Capture the cell that displays the provided text and extract its [x, y] central coordinate. 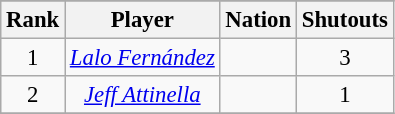
3 [344, 58]
Lalo Fernández [143, 58]
Rank [33, 20]
2 [33, 95]
Player [143, 20]
Shutouts [344, 20]
Jeff Attinella [143, 95]
Nation [258, 20]
